Capture the cell that displays the provided text and extract its [X, Y] central coordinate. 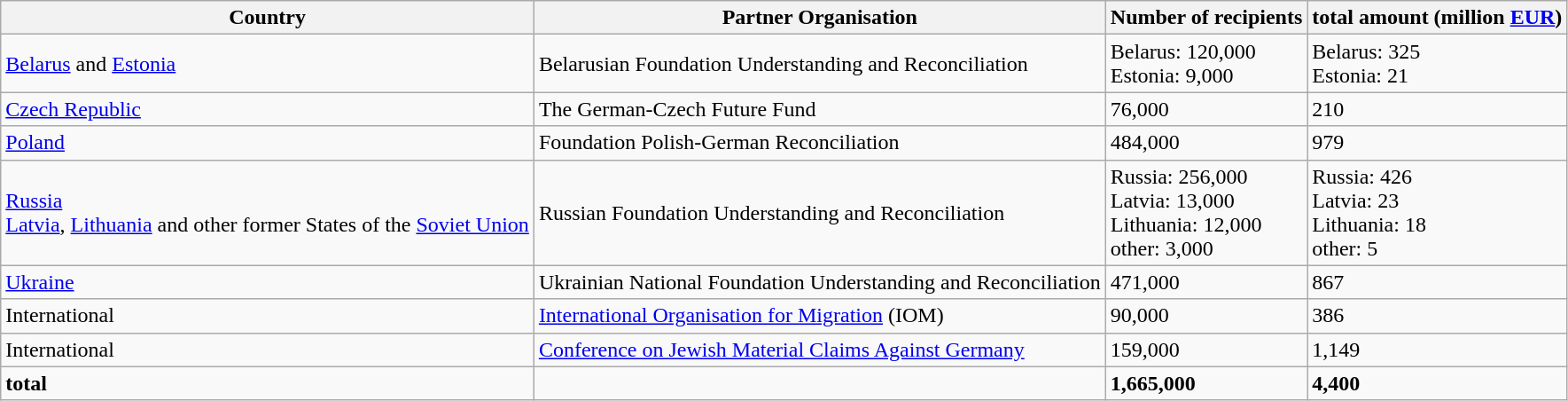
Number of recipients [1205, 18]
386 [1438, 316]
210 [1438, 109]
471,000 [1205, 282]
Ukrainian National Foundation Understanding and Reconciliation [819, 282]
Belarus: 325 Estonia: 21 [1438, 64]
1,665,000 [1205, 383]
484,000 [1205, 143]
Ukraine [268, 282]
4,400 [1438, 383]
Conference on Jewish Material Claims Against Germany [819, 350]
76,000 [1205, 109]
Russia Latvia, Lithuania and other former States of the Soviet Union [268, 213]
Poland [268, 143]
Belarus and Estonia [268, 64]
867 [1438, 282]
Russia: 426 Latvia: 23 Lithuania: 18 other: 5 [1438, 213]
total [268, 383]
International Organisation for Migration (IOM) [819, 316]
Russia: 256,000 Latvia: 13,000 Lithuania: 12,000 other: 3,000 [1205, 213]
total amount (million EUR) [1438, 18]
Partner Organisation [819, 18]
Belarusian Foundation Understanding and Reconciliation [819, 64]
Russian Foundation Understanding and Reconciliation [819, 213]
Foundation Polish-German Reconciliation [819, 143]
90,000 [1205, 316]
The German-Czech Future Fund [819, 109]
1,149 [1438, 350]
Belarus: 120,000 Estonia: 9,000 [1205, 64]
159,000 [1205, 350]
Czech Republic [268, 109]
979 [1438, 143]
Country [268, 18]
